Return the [x, y] coordinate for the center point of the cell that contains the specified text.  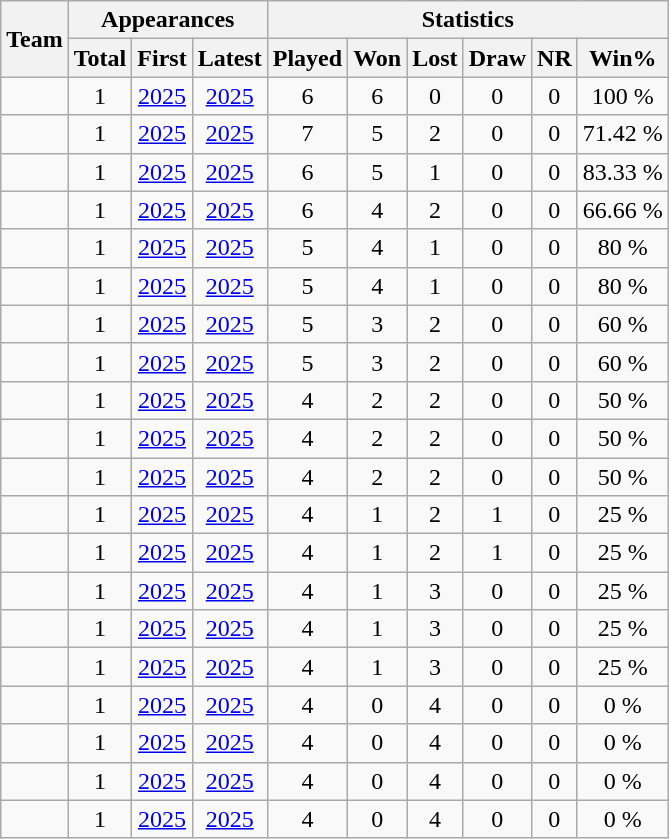
Lost [435, 58]
Statistics [468, 20]
100 % [622, 96]
Played [307, 58]
First [162, 58]
Won [378, 58]
71.42 % [622, 134]
Latest [230, 58]
Draw [497, 58]
NR [555, 58]
Total [100, 58]
Team [35, 39]
83.33 % [622, 172]
Appearances [168, 20]
Win% [622, 58]
7 [307, 134]
66.66 % [622, 210]
